Extract the (x, y) coordinate from the center of the cell holding the provided text.  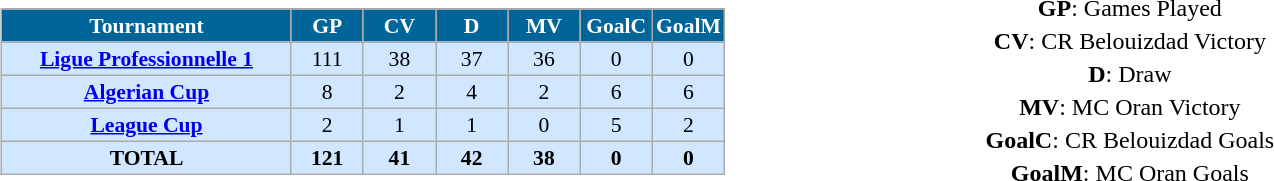
CV (399, 24)
111 (327, 58)
Ligue Professionnelle 1 (146, 58)
41 (399, 156)
TOTAL (146, 156)
5 (616, 124)
37 (472, 58)
42 (472, 156)
8 (327, 90)
GoalC (616, 24)
D (472, 24)
GoalM (688, 24)
Algerian Cup (146, 90)
4 (472, 90)
36 (544, 58)
GP (327, 24)
League Cup (146, 124)
121 (327, 156)
Tournament (146, 24)
MV (544, 24)
